Detect which cell encompasses the target text, then output its (X, Y) center coordinate. 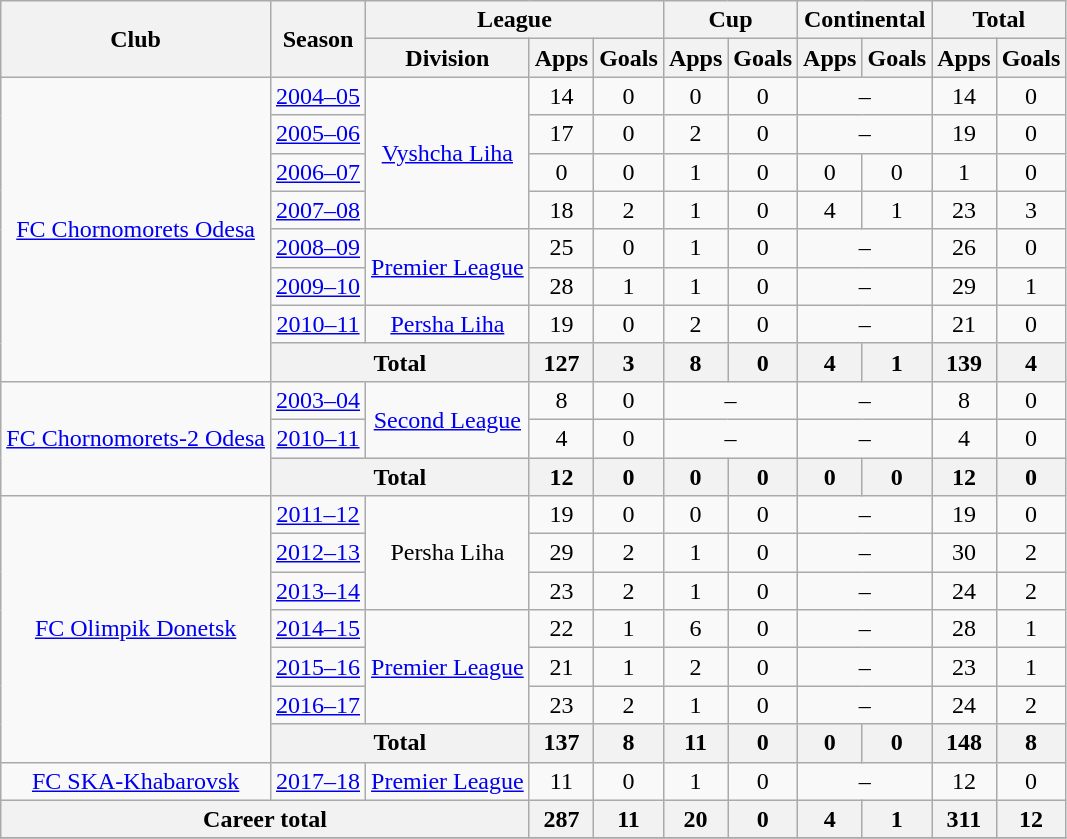
26 (964, 248)
148 (964, 743)
127 (561, 362)
30 (964, 553)
2017–18 (318, 781)
FC Olimpik Donetsk (136, 629)
2015–16 (318, 667)
311 (964, 819)
2014–15 (318, 629)
20 (695, 819)
FC Chornomorets Odesa (136, 229)
2005–06 (318, 134)
Cup (730, 20)
Division (448, 58)
2003–04 (318, 400)
FC SKA-Khabarovsk (136, 781)
2009–10 (318, 286)
139 (964, 362)
2008–09 (318, 248)
2006–07 (318, 172)
Club (136, 39)
Career total (265, 819)
2007–08 (318, 210)
22 (561, 629)
25 (561, 248)
Season (318, 39)
League (515, 20)
6 (695, 629)
18 (561, 210)
2013–14 (318, 591)
17 (561, 134)
FC Chornomorets-2 Odesa (136, 438)
Second League (448, 419)
137 (561, 743)
2004–05 (318, 96)
287 (561, 819)
Vyshcha Liha (448, 153)
Continental (865, 20)
2011–12 (318, 515)
2016–17 (318, 705)
2012–13 (318, 553)
